Pinpoint the cell where the given text exists, returning its [x, y] midpoint coordinate. 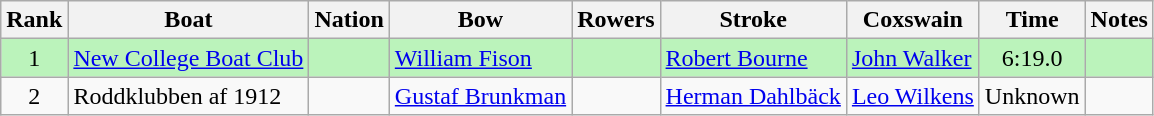
Roddklubben af 1912 [188, 96]
Stroke [753, 20]
1 [34, 58]
John Walker [912, 58]
Unknown [1032, 96]
New College Boat Club [188, 58]
Leo Wilkens [912, 96]
Rowers [616, 20]
2 [34, 96]
Gustaf Brunkman [480, 96]
Time [1032, 20]
Notes [1119, 20]
Boat [188, 20]
Herman Dahlbäck [753, 96]
William Fison [480, 58]
Bow [480, 20]
Coxswain [912, 20]
Rank [34, 20]
Nation [349, 20]
6:19.0 [1032, 58]
Robert Bourne [753, 58]
